Determine the (x, y) coordinate at the center of the cell enclosing the given text.  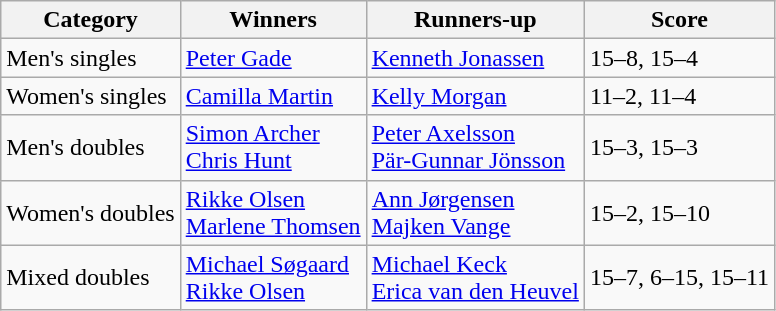
Rikke Olsen Marlene Thomsen (273, 212)
Women's singles (90, 96)
15–2, 15–10 (679, 212)
Men's doubles (90, 148)
Camilla Martin (273, 96)
Michael Keck Erica van den Heuvel (475, 278)
15–3, 15–3 (679, 148)
Simon Archer Chris Hunt (273, 148)
11–2, 11–4 (679, 96)
Mixed doubles (90, 278)
Runners-up (475, 20)
Men's singles (90, 58)
Kenneth Jonassen (475, 58)
Women's doubles (90, 212)
Peter Gade (273, 58)
Ann Jørgensen Majken Vange (475, 212)
15–8, 15–4 (679, 58)
Score (679, 20)
Peter Axelsson Pär-Gunnar Jönsson (475, 148)
Winners (273, 20)
Kelly Morgan (475, 96)
15–7, 6–15, 15–11 (679, 278)
Michael Søgaard Rikke Olsen (273, 278)
Category (90, 20)
